Return [X, Y] of the center of cell containing provided text 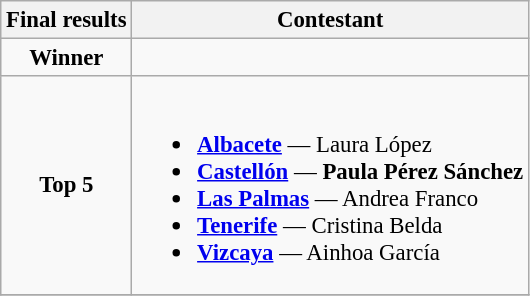
Winner [66, 58]
Contestant [330, 20]
Final results [66, 20]
Top 5 [66, 185]
Albacete — Laura López Castellón — Paula Pérez Sánchez Las Palmas — Andrea Franco Tenerife — Cristina Belda Vizcaya — Ainhoa García [330, 185]
